Provide the (x, y) coordinate of the cell's center where the given text is located.  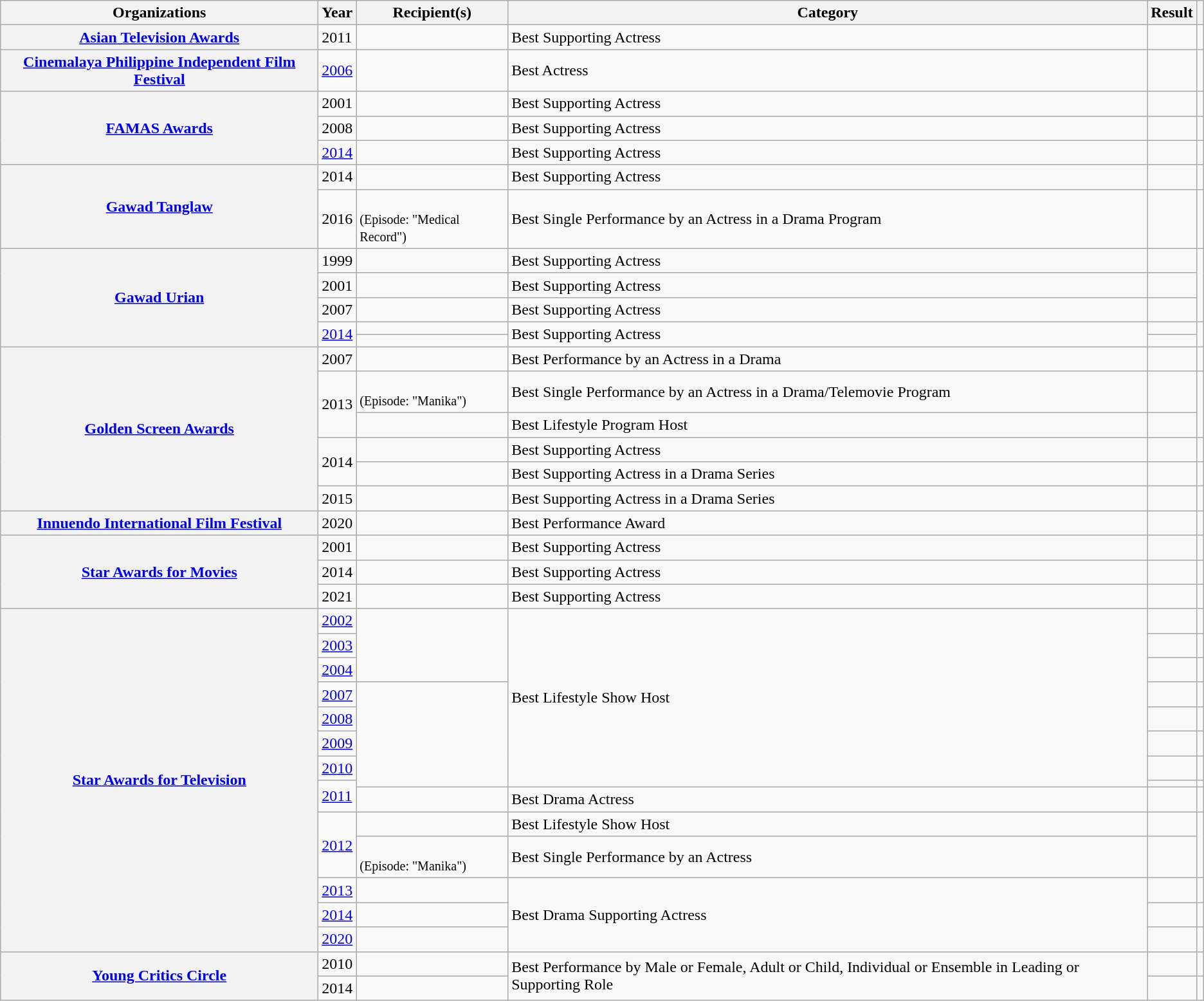
FAMAS Awards (160, 128)
Asian Television Awards (160, 37)
Star Awards for Television (160, 780)
Category (828, 13)
Gawad Tanglaw (160, 207)
Best Performance by an Actress in a Drama (828, 358)
(Episode: "Medical Record") (432, 219)
2009 (337, 743)
Best Drama Supporting Actress (828, 915)
Best Performance by Male or Female, Adult or Child, Individual or Ensemble in Leading or Supporting Role (828, 976)
Recipient(s) (432, 13)
1999 (337, 261)
2021 (337, 596)
Star Awards for Movies (160, 572)
Golden Screen Awards (160, 428)
Best Actress (828, 71)
Best Single Performance by an Actress (828, 857)
2016 (337, 219)
2004 (337, 670)
Best Single Performance by an Actress in a Drama Program (828, 219)
Result (1172, 13)
2006 (337, 71)
Young Critics Circle (160, 976)
Cinemalaya Philippine Independent Film Festival (160, 71)
2003 (337, 645)
Best Performance Award (828, 523)
Best Lifestyle Program Host (828, 425)
Organizations (160, 13)
Gawad Urian (160, 297)
Year (337, 13)
Best Single Performance by an Actress in a Drama/Telemovie Program (828, 392)
2015 (337, 499)
Innuendo International Film Festival (160, 523)
Best Drama Actress (828, 800)
2002 (337, 621)
2012 (337, 845)
